Search for the cell housing the specified text and yield its [x, y] center coordinate. 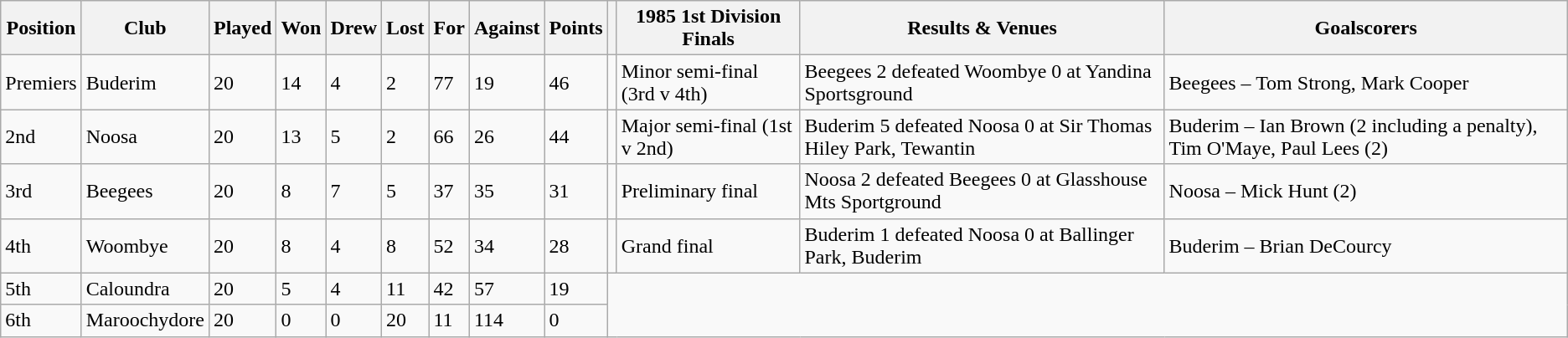
34 [507, 246]
Noosa [145, 137]
Drew [353, 28]
77 [449, 82]
Premiers [41, 82]
Major semi-final (1st v 2nd) [709, 137]
Beegees 2 defeated Woombye 0 at Yandina Sportsground [982, 82]
3rd [41, 191]
Buderim 1 defeated Noosa 0 at Ballinger Park, Buderim [982, 246]
Against [507, 28]
Preliminary final [709, 191]
26 [507, 137]
4th [41, 246]
5th [41, 289]
Maroochydore [145, 320]
28 [576, 246]
Won [302, 28]
6th [41, 320]
35 [507, 191]
For [449, 28]
66 [449, 137]
Minor semi-final (3rd v 4th) [709, 82]
13 [302, 137]
37 [449, 191]
Buderim – Ian Brown (2 including a penalty), Tim O'Maye, Paul Lees (2) [1365, 137]
14 [302, 82]
46 [576, 82]
Noosa – Mick Hunt (2) [1365, 191]
52 [449, 246]
Beegees [145, 191]
Woombye [145, 246]
42 [449, 289]
7 [353, 191]
Caloundra [145, 289]
2nd [41, 137]
Goalscorers [1365, 28]
Played [242, 28]
Buderim [145, 82]
Grand final [709, 246]
Buderim – Brian DeCourcy [1365, 246]
Points [576, 28]
44 [576, 137]
1985 1st Division Finals [709, 28]
Buderim 5 defeated Noosa 0 at Sir Thomas Hiley Park, Tewantin [982, 137]
Results & Venues [982, 28]
Beegees – Tom Strong, Mark Cooper [1365, 82]
Club [145, 28]
Position [41, 28]
Lost [405, 28]
114 [507, 320]
57 [507, 289]
Noosa 2 defeated Beegees 0 at Glasshouse Mts Sportground [982, 191]
31 [576, 191]
